Pinpoint the cell where the given text exists, returning its [X, Y] midpoint coordinate. 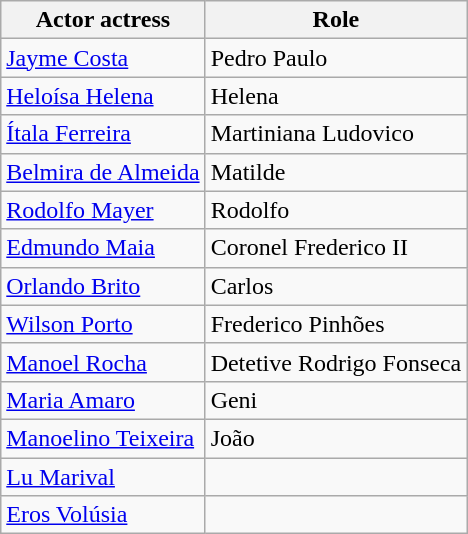
Lu Marival [103, 477]
Ítala Ferreira [103, 134]
Pedro Paulo [336, 58]
Geni [336, 400]
Actor actress [103, 20]
Wilson Porto [103, 324]
Role [336, 20]
Belmira de Almeida [103, 172]
Heloísa Helena [103, 96]
Manoelino Teixeira [103, 438]
Detetive Rodrigo Fonseca [336, 362]
Rodolfo Mayer [103, 210]
Matilde [336, 172]
Frederico Pinhões [336, 324]
Martiniana Ludovico [336, 134]
João [336, 438]
Carlos [336, 286]
Rodolfo [336, 210]
Helena [336, 96]
Manoel Rocha [103, 362]
Coronel Frederico II [336, 248]
Eros Volúsia [103, 515]
Jayme Costa [103, 58]
Edmundo Maia [103, 248]
Orlando Brito [103, 286]
Maria Amaro [103, 400]
